Scan for the cell matching the given text and deliver its (X, Y) coordinate at center. 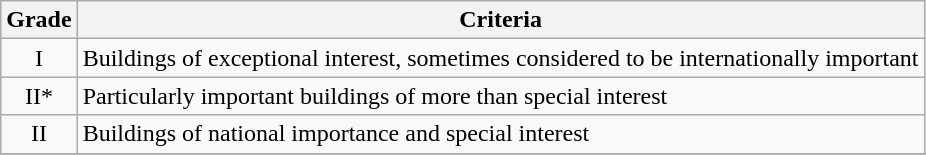
II* (39, 96)
Buildings of exceptional interest, sometimes considered to be internationally important (500, 58)
I (39, 58)
Grade (39, 20)
Buildings of national importance and special interest (500, 134)
Particularly important buildings of more than special interest (500, 96)
Criteria (500, 20)
II (39, 134)
